Locate the cell with the specified text and output its (x, y) center coordinate. 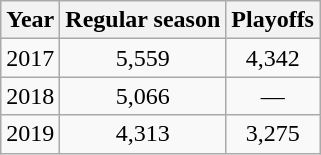
2017 (30, 58)
Regular season (143, 20)
— (273, 96)
4,342 (273, 58)
4,313 (143, 134)
2019 (30, 134)
5,066 (143, 96)
2018 (30, 96)
Playoffs (273, 20)
3,275 (273, 134)
Year (30, 20)
5,559 (143, 58)
